Find where the given text appears and provide that cell's center as [X, Y] coordinate. 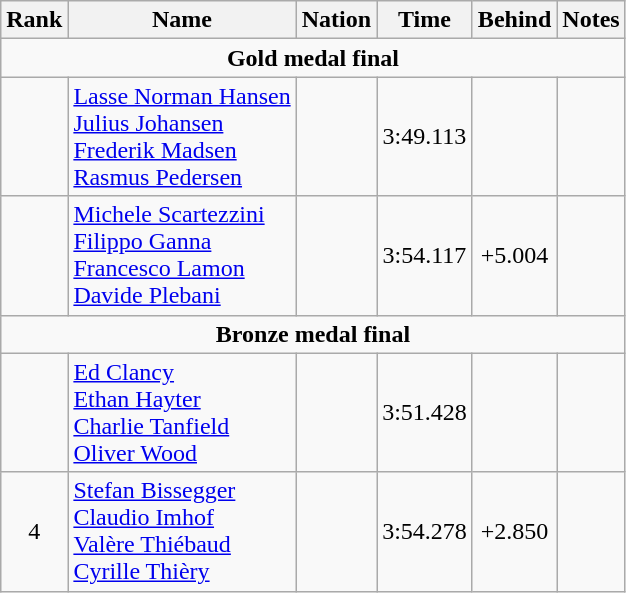
3:54.117 [425, 256]
Time [425, 20]
Michele ScartezziniFilippo GannaFrancesco LamonDavide Plebani [182, 256]
Notes [591, 20]
Bronze medal final [313, 334]
Rank [34, 20]
+5.004 [514, 256]
Gold medal final [313, 58]
Stefan BisseggerClaudio ImhofValère ThiébaudCyrille Thièry [182, 532]
Nation [336, 20]
3:54.278 [425, 532]
3:49.113 [425, 136]
3:51.428 [425, 412]
Lasse Norman HansenJulius JohansenFrederik MadsenRasmus Pedersen [182, 136]
Behind [514, 20]
Name [182, 20]
Ed ClancyEthan HayterCharlie TanfieldOliver Wood [182, 412]
+2.850 [514, 532]
4 [34, 532]
